Provide the [x, y] coordinate of the cell's center where the given text is located.  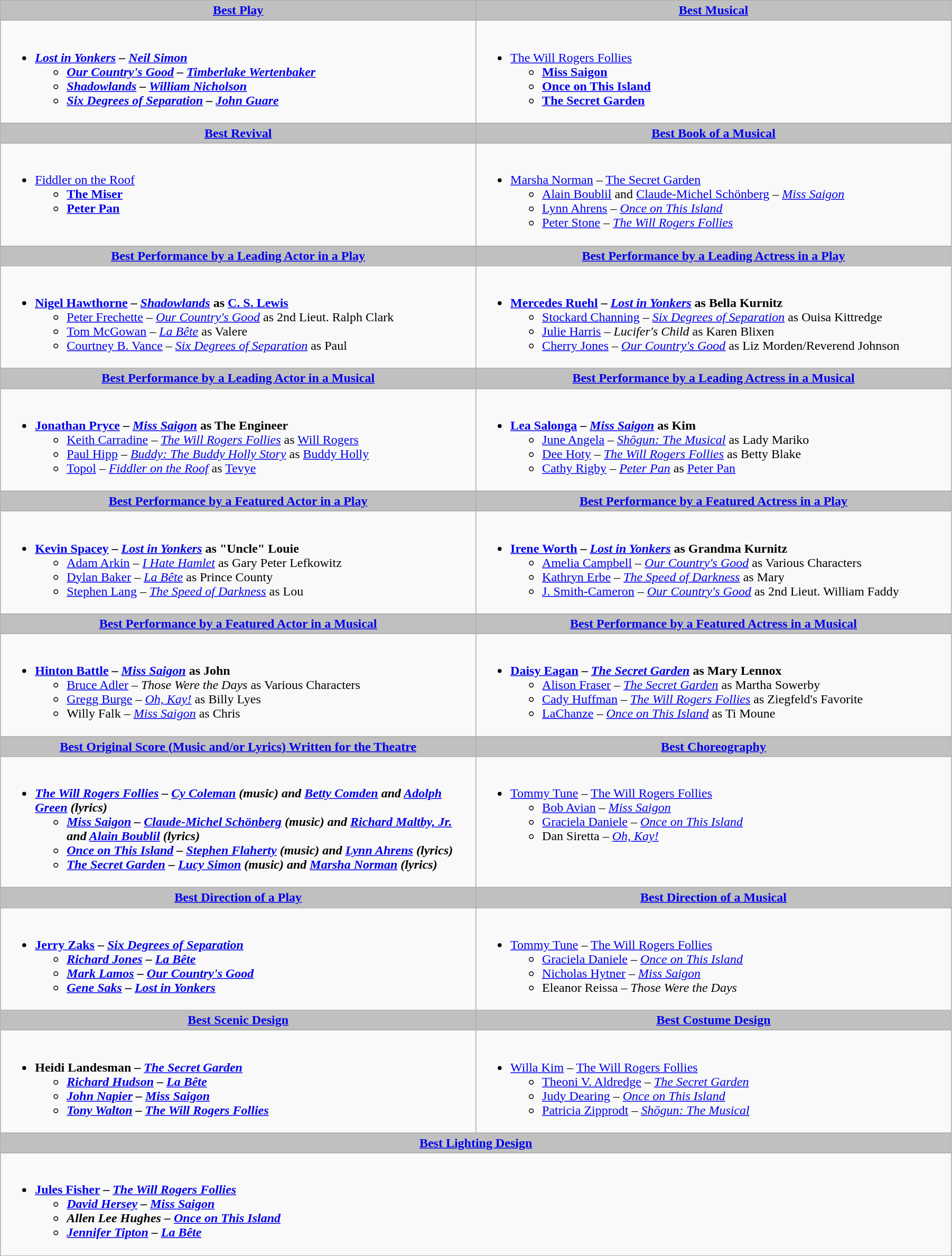
Tommy Tune – The Will Rogers FolliesGraciela Daniele – Once on This IslandNicholas Hytner – Miss SaigonEleanor Reissa – Those Were the Days [714, 959]
Best Play [238, 11]
Best Performance by a Featured Actress in a Musical [714, 624]
Fiddler on the RoofThe MiserPeter Pan [238, 194]
Best Performance by a Featured Actor in a Play [238, 501]
Best Original Score (Music and/or Lyrics) Written for the Theatre [238, 747]
Best Performance by a Featured Actor in a Musical [238, 624]
Best Lighting Design [476, 1143]
Best Direction of a Musical [714, 898]
Tommy Tune – The Will Rogers FolliesBob Avian – Miss SaigonGraciela Daniele – Once on This IslandDan Siretta – Oh, Kay! [714, 822]
Best Book of a Musical [714, 133]
Best Choreography [714, 747]
Best Scenic Design [238, 1020]
Best Performance by a Leading Actress in a Musical [714, 378]
Best Direction of a Play [238, 898]
Jules Fisher – The Will Rogers FolliesDavid Hersey – Miss SaigonAllen Lee Hughes – Once on This IslandJennifer Tipton – La Bête [476, 1204]
Lost in Yonkers – Neil SimonOur Country's Good – Timberlake WertenbakerShadowlands – William NicholsonSix Degrees of Separation – John Guare [238, 72]
Best Performance by a Featured Actress in a Play [714, 501]
The Will Rogers FolliesMiss SaigonOnce on This IslandThe Secret Garden [714, 72]
Jerry Zaks – Six Degrees of SeparationRichard Jones – La BêteMark Lamos – Our Country's GoodGene Saks – Lost in Yonkers [238, 959]
Best Performance by a Leading Actress in a Play [714, 256]
Best Musical [714, 11]
Heidi Landesman – The Secret GardenRichard Hudson – La BêteJohn Napier – Miss SaigonTony Walton – The Will Rogers Follies [238, 1082]
Best Performance by a Leading Actor in a Musical [238, 378]
Willa Kim – The Will Rogers FolliesTheoni V. Aldredge – The Secret GardenJudy Dearing – Once on This IslandPatricia Zipprodt – Shōgun: The Musical [714, 1082]
Best Performance by a Leading Actor in a Play [238, 256]
Best Revival [238, 133]
Best Costume Design [714, 1020]
